Locate the cell with the specified text and output its [X, Y] center coordinate. 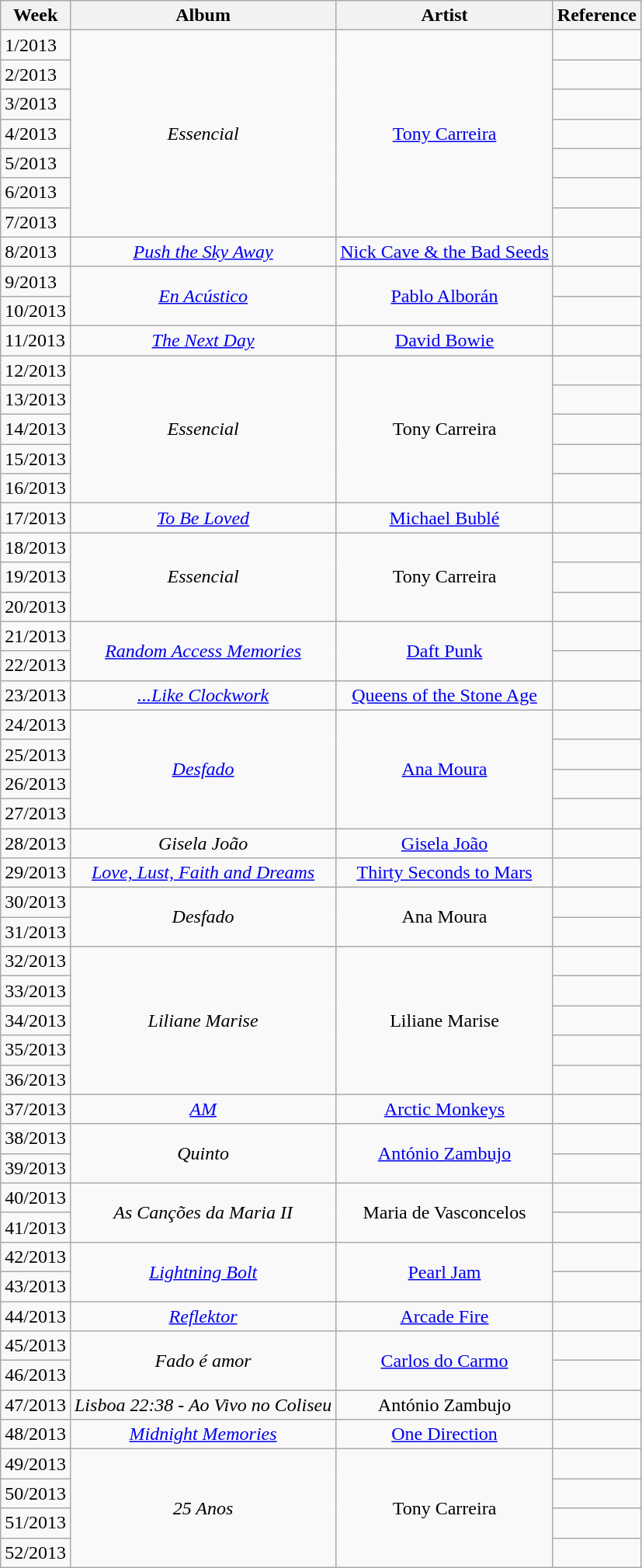
51/2013 [36, 1523]
Daft Punk [445, 651]
16/2013 [36, 488]
11/2013 [36, 340]
32/2013 [36, 961]
1/2013 [36, 45]
One Direction [445, 1434]
52/2013 [36, 1552]
25 Anos [203, 1508]
34/2013 [36, 1020]
3/2013 [36, 104]
Fado é amor [203, 1361]
Week [36, 16]
Michael Bublé [445, 518]
AM [203, 1109]
Arctic Monkeys [445, 1109]
36/2013 [36, 1080]
Maria de Vasconcelos [445, 1212]
27/2013 [36, 813]
Reference [596, 16]
As Canções da Maria II [203, 1212]
David Bowie [445, 340]
Nick Cave & the Bad Seeds [445, 252]
Artist [445, 16]
Carlos do Carmo [445, 1361]
33/2013 [36, 991]
Random Access Memories [203, 651]
19/2013 [36, 577]
37/2013 [36, 1109]
24/2013 [36, 725]
23/2013 [36, 695]
17/2013 [36, 518]
Thirty Seconds to Mars [445, 873]
43/2013 [36, 1286]
8/2013 [36, 252]
Lightning Bolt [203, 1271]
31/2013 [36, 932]
49/2013 [36, 1464]
47/2013 [36, 1405]
Pablo Alborán [445, 296]
9/2013 [36, 281]
4/2013 [36, 134]
48/2013 [36, 1434]
20/2013 [36, 607]
Queens of the Stone Age [445, 695]
Album [203, 16]
14/2013 [36, 429]
29/2013 [36, 873]
10/2013 [36, 311]
42/2013 [36, 1257]
Pearl Jam [445, 1271]
...Like Clockwork [203, 695]
38/2013 [36, 1139]
26/2013 [36, 784]
40/2013 [36, 1198]
45/2013 [36, 1346]
30/2013 [36, 902]
To Be Loved [203, 518]
25/2013 [36, 754]
Push the Sky Away [203, 252]
41/2013 [36, 1227]
39/2013 [36, 1168]
18/2013 [36, 548]
Midnight Memories [203, 1434]
The Next Day [203, 340]
2/2013 [36, 75]
Quinto [203, 1153]
44/2013 [36, 1316]
15/2013 [36, 459]
12/2013 [36, 370]
Lisboa 22:38 - Ao Vivo no Coliseu [203, 1405]
22/2013 [36, 666]
7/2013 [36, 222]
46/2013 [36, 1375]
35/2013 [36, 1050]
5/2013 [36, 163]
En Acústico [203, 296]
21/2013 [36, 636]
13/2013 [36, 400]
6/2013 [36, 193]
Arcade Fire [445, 1316]
Reflektor [203, 1316]
28/2013 [36, 843]
Love, Lust, Faith and Dreams [203, 873]
50/2013 [36, 1493]
